Scan for the cell matching the given text and deliver its [x, y] coordinate at center. 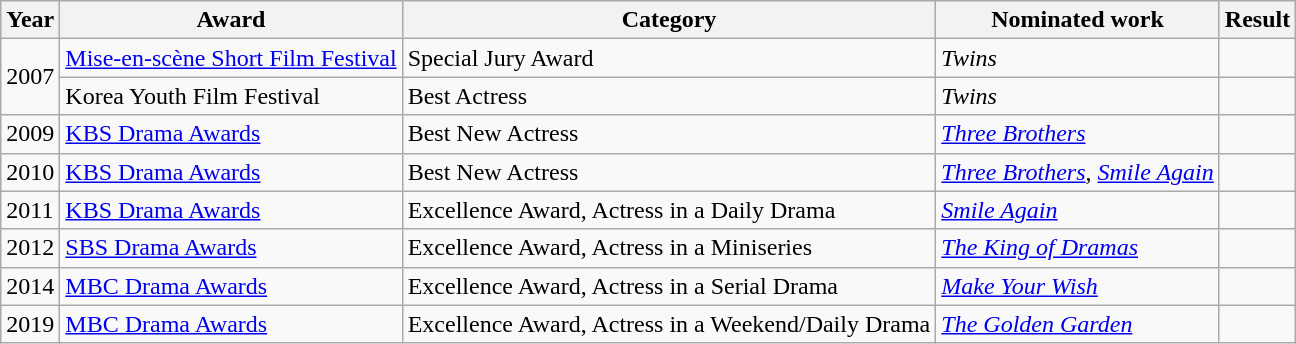
Make Your Wish [1078, 286]
Three Brothers, Smile Again [1078, 172]
Excellence Award, Actress in a Miniseries [669, 248]
Result [1257, 20]
2014 [30, 286]
Excellence Award, Actress in a Serial Drama [669, 286]
The Golden Garden [1078, 324]
2010 [30, 172]
Best Actress [669, 96]
Excellence Award, Actress in a Daily Drama [669, 210]
The King of Dramas [1078, 248]
Category [669, 20]
2011 [30, 210]
Excellence Award, Actress in a Weekend/Daily Drama [669, 324]
2009 [30, 134]
Nominated work [1078, 20]
Smile Again [1078, 210]
Three Brothers [1078, 134]
Special Jury Award [669, 58]
Korea Youth Film Festival [231, 96]
SBS Drama Awards [231, 248]
2019 [30, 324]
2007 [30, 77]
Award [231, 20]
Mise-en-scène Short Film Festival [231, 58]
Year [30, 20]
2012 [30, 248]
